Extract the (x, y) coordinate from the center of the cell holding the provided text.  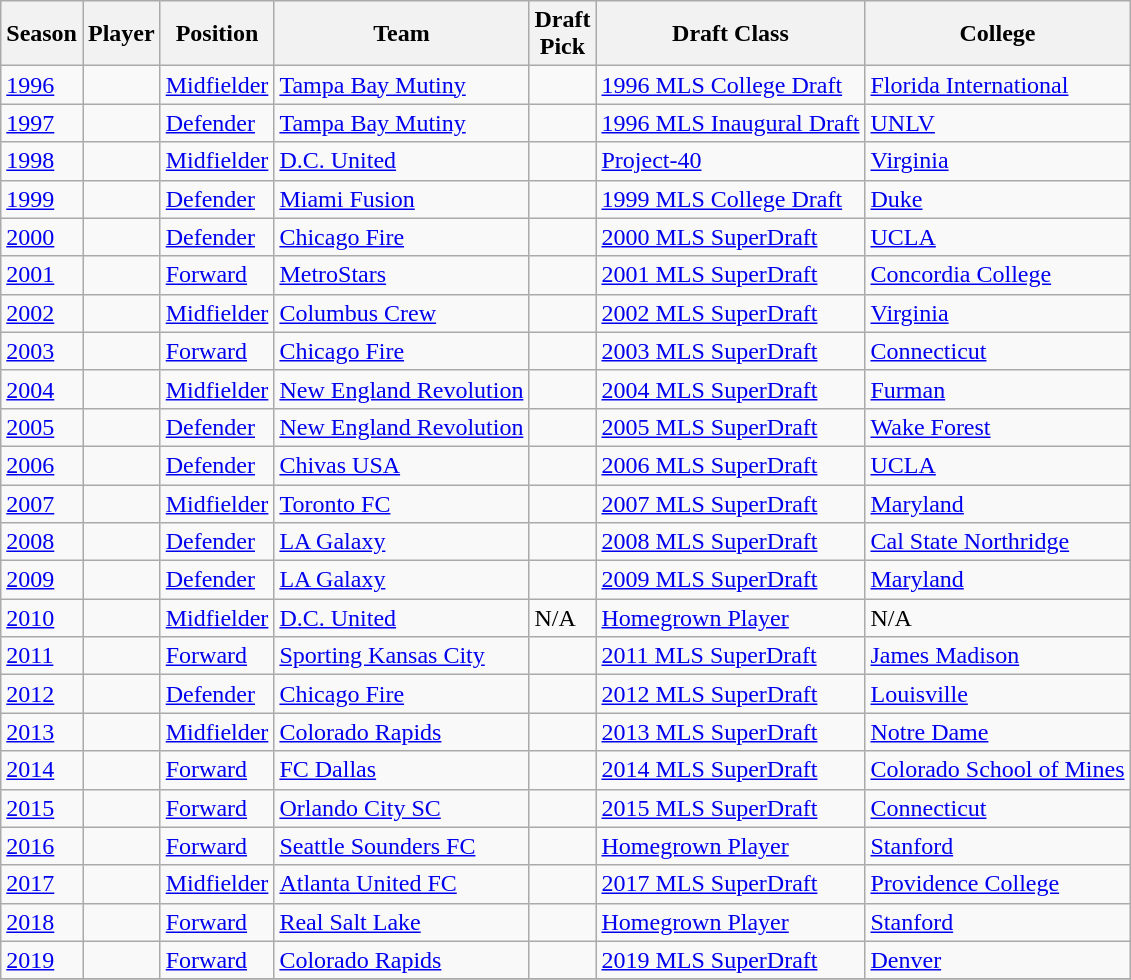
1999 (42, 199)
2007 (42, 503)
Duke (998, 199)
2016 (42, 846)
Seattle Sounders FC (402, 846)
Concordia College (998, 275)
2014 (42, 770)
2013 (42, 732)
Position (217, 34)
1996 MLS College Draft (730, 85)
2011 MLS SuperDraft (730, 656)
2002 MLS SuperDraft (730, 313)
Project-40 (730, 161)
Wake Forest (998, 427)
Atlanta United FC (402, 884)
2019 (42, 960)
2001 (42, 275)
2018 (42, 922)
2005 MLS SuperDraft (730, 427)
2019 MLS SuperDraft (730, 960)
Season (42, 34)
FC Dallas (402, 770)
James Madison (998, 656)
2004 (42, 389)
Cal State Northridge (998, 542)
Notre Dame (998, 732)
1999 MLS College Draft (730, 199)
Sporting Kansas City (402, 656)
College (998, 34)
2000 (42, 237)
1998 (42, 161)
2015 MLS SuperDraft (730, 808)
2012 MLS SuperDraft (730, 694)
2009 (42, 580)
Miami Fusion (402, 199)
2006 (42, 465)
Player (121, 34)
2009 MLS SuperDraft (730, 580)
2006 MLS SuperDraft (730, 465)
Louisville (998, 694)
Denver (998, 960)
2011 (42, 656)
1996 (42, 85)
2015 (42, 808)
Team (402, 34)
1996 MLS Inaugural Draft (730, 123)
Columbus Crew (402, 313)
Toronto FC (402, 503)
Colorado School of Mines (998, 770)
2012 (42, 694)
Real Salt Lake (402, 922)
2000 MLS SuperDraft (730, 237)
2017 MLS SuperDraft (730, 884)
2013 MLS SuperDraft (730, 732)
UNLV (998, 123)
Chivas USA (402, 465)
2008 (42, 542)
2017 (42, 884)
2007 MLS SuperDraft (730, 503)
Draft Pick (562, 34)
2010 (42, 618)
Providence College (998, 884)
2008 MLS SuperDraft (730, 542)
2005 (42, 427)
Furman (998, 389)
2001 MLS SuperDraft (730, 275)
Orlando City SC (402, 808)
2014 MLS SuperDraft (730, 770)
Draft Class (730, 34)
1997 (42, 123)
Florida International (998, 85)
MetroStars (402, 275)
2003 MLS SuperDraft (730, 351)
2004 MLS SuperDraft (730, 389)
2002 (42, 313)
2003 (42, 351)
